Locate the cell with the specified text and output its (x, y) center coordinate. 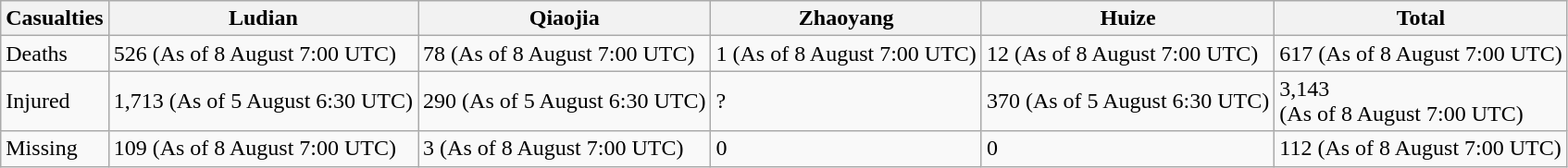
526 (As of 8 August 7:00 UTC) (263, 54)
1 (As of 8 August 7:00 UTC) (846, 54)
Huize (1127, 18)
290 (As of 5 August 6:30 UTC) (565, 102)
1,713 (As of 5 August 6:30 UTC) (263, 102)
109 (As of 8 August 7:00 UTC) (263, 149)
Zhaoyang (846, 18)
Injured (55, 102)
Deaths (55, 54)
370 (As of 5 August 6:30 UTC) (1127, 102)
617 (As of 8 August 7:00 UTC) (1421, 54)
3 (As of 8 August 7:00 UTC) (565, 149)
Missing (55, 149)
3,143 (As of 8 August 7:00 UTC) (1421, 102)
112 (As of 8 August 7:00 UTC) (1421, 149)
Qiaojia (565, 18)
12 (As of 8 August 7:00 UTC) (1127, 54)
Ludian (263, 18)
78 (As of 8 August 7:00 UTC) (565, 54)
Casualties (55, 18)
Total (1421, 18)
? (846, 102)
